Determine the [X, Y] coordinate at the center of the cell enclosing the given text.  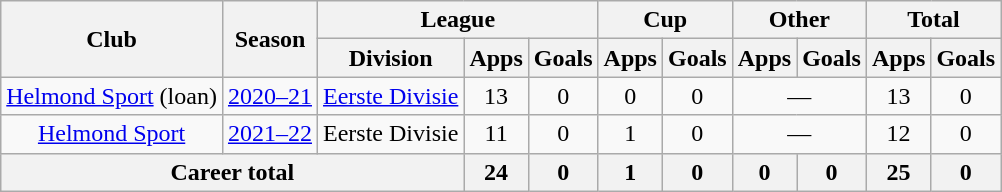
Other [799, 20]
2021–22 [270, 134]
Cup [665, 20]
Season [270, 39]
Helmond Sport [112, 134]
Club [112, 39]
24 [496, 172]
Division [391, 58]
Helmond Sport (loan) [112, 96]
Total [933, 20]
11 [496, 134]
League [458, 20]
25 [898, 172]
2020–21 [270, 96]
12 [898, 134]
Career total [232, 172]
